Pinpoint the cell where the given text exists, returning its [X, Y] midpoint coordinate. 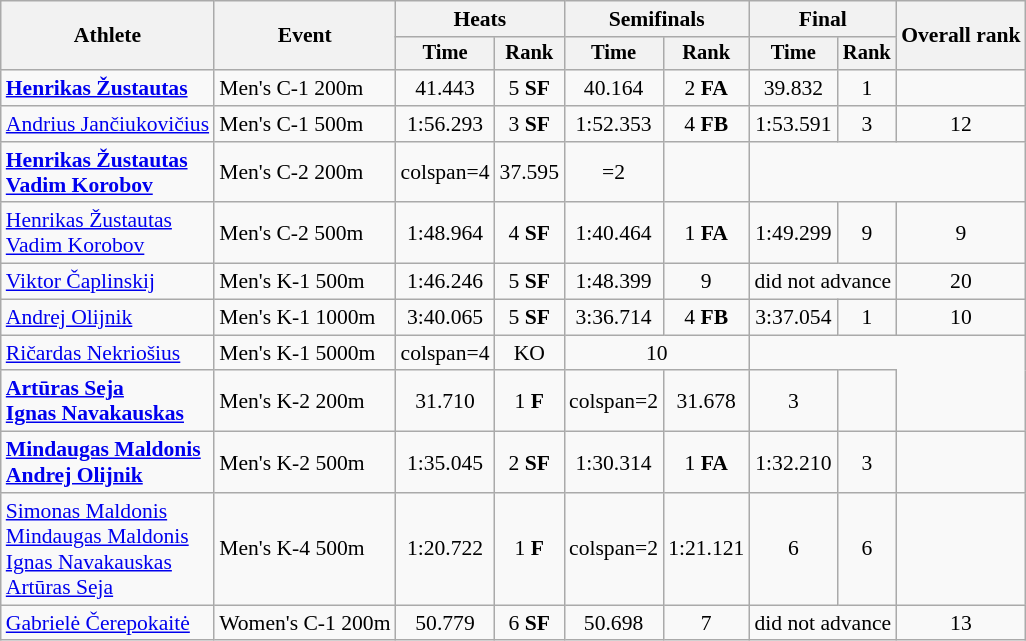
1:53.591 [793, 124]
Men's K-2 500m [304, 462]
6 SF [530, 623]
Men's K-4 500m [304, 549]
Viktor Čaplinskij [108, 282]
Men's C-1 200m [304, 88]
Men's C-2 500m [304, 234]
1:49.299 [793, 234]
Final [822, 19]
Andrej Olijnik [108, 318]
2 SF [530, 462]
3 SF [530, 124]
13 [960, 623]
31.710 [444, 402]
50.779 [444, 623]
Men's K-1 5000m [304, 353]
Artūras SejaIgnas Navakauskas [108, 402]
Simonas MaldonisMindaugas MaldonisIgnas NavakauskasArtūras Seja [108, 549]
31.678 [706, 402]
Men's K-2 200m [304, 402]
1:48.399 [614, 282]
Men's K-1 1000m [304, 318]
1:32.210 [793, 462]
Gabrielė Čerepokaitė [108, 623]
4 SF [530, 234]
1:46.246 [444, 282]
3:40.065 [444, 318]
41.443 [444, 88]
40.164 [614, 88]
1:52.353 [614, 124]
20 [960, 282]
3:36.714 [614, 318]
39.832 [793, 88]
1:21.121 [706, 549]
Semifinals [656, 19]
1:35.045 [444, 462]
50.698 [614, 623]
Ričardas Nekriošius [108, 353]
1:48.964 [444, 234]
1:20.722 [444, 549]
1:56.293 [444, 124]
KO [530, 353]
=2 [614, 172]
2 FA [706, 88]
Andrius Jančiukovičius [108, 124]
Athlete [108, 36]
7 [706, 623]
Mindaugas MaldonisAndrej Olijnik [108, 462]
Men's C-2 200m [304, 172]
3:37.054 [793, 318]
37.595 [530, 172]
Men's K-1 500m [304, 282]
1:40.464 [614, 234]
Event [304, 36]
Men's C-1 500m [304, 124]
12 [960, 124]
Henrikas Žustautas [108, 88]
1:30.314 [614, 462]
Overall rank [960, 36]
Women's C-1 200m [304, 623]
Heats [480, 19]
